Output the [X, Y] coordinate of the center of the cell containing the given text.  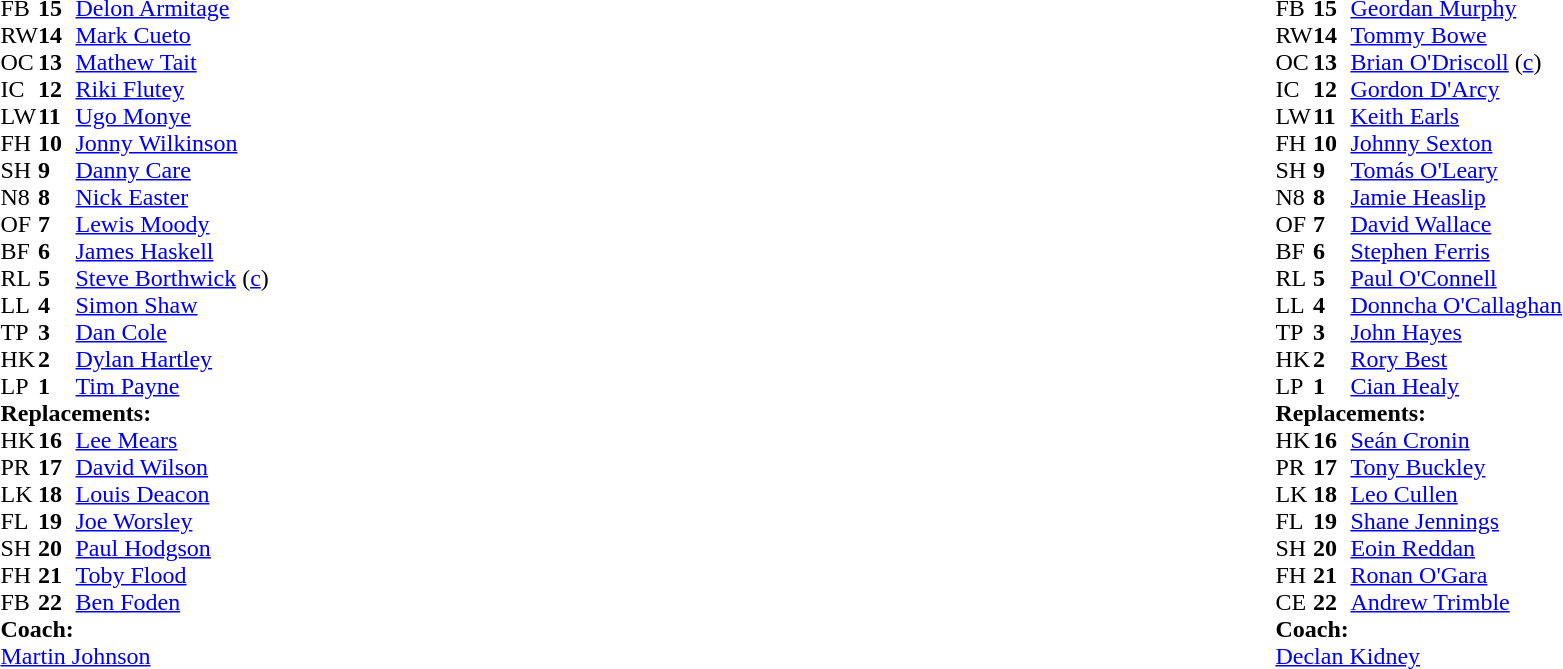
Johnny Sexton [1456, 144]
Tomás O'Leary [1456, 170]
Nick Easter [172, 198]
David Wilson [172, 468]
Paul Hodgson [172, 548]
Toby Flood [172, 576]
David Wallace [1456, 224]
Keith Earls [1456, 116]
Danny Care [172, 170]
Tommy Bowe [1456, 36]
Mathew Tait [172, 62]
Declan Kidney [1418, 656]
Rory Best [1456, 360]
Brian O'Driscoll (c) [1456, 62]
Stephen Ferris [1456, 252]
Jamie Heaslip [1456, 198]
Eoin Reddan [1456, 548]
John Hayes [1456, 332]
Mark Cueto [172, 36]
Lee Mears [172, 440]
Ronan O'Gara [1456, 576]
Leo Cullen [1456, 494]
Andrew Trimble [1456, 602]
CE [1294, 602]
Riki Flutey [172, 90]
Gordon D'Arcy [1456, 90]
Joe Worsley [172, 522]
Shane Jennings [1456, 522]
Louis Deacon [172, 494]
Paul O'Connell [1456, 278]
Martin Johnson [134, 656]
FB [19, 602]
Tony Buckley [1456, 468]
James Haskell [172, 252]
Donncha O'Callaghan [1456, 306]
Seán Cronin [1456, 440]
Tim Payne [172, 386]
Ugo Monye [172, 116]
Steve Borthwick (c) [172, 278]
Ben Foden [172, 602]
Lewis Moody [172, 224]
Dylan Hartley [172, 360]
Jonny Wilkinson [172, 144]
Dan Cole [172, 332]
Cian Healy [1456, 386]
Simon Shaw [172, 306]
